Provide the (X, Y) coordinate of the cell's center where the given text is located.  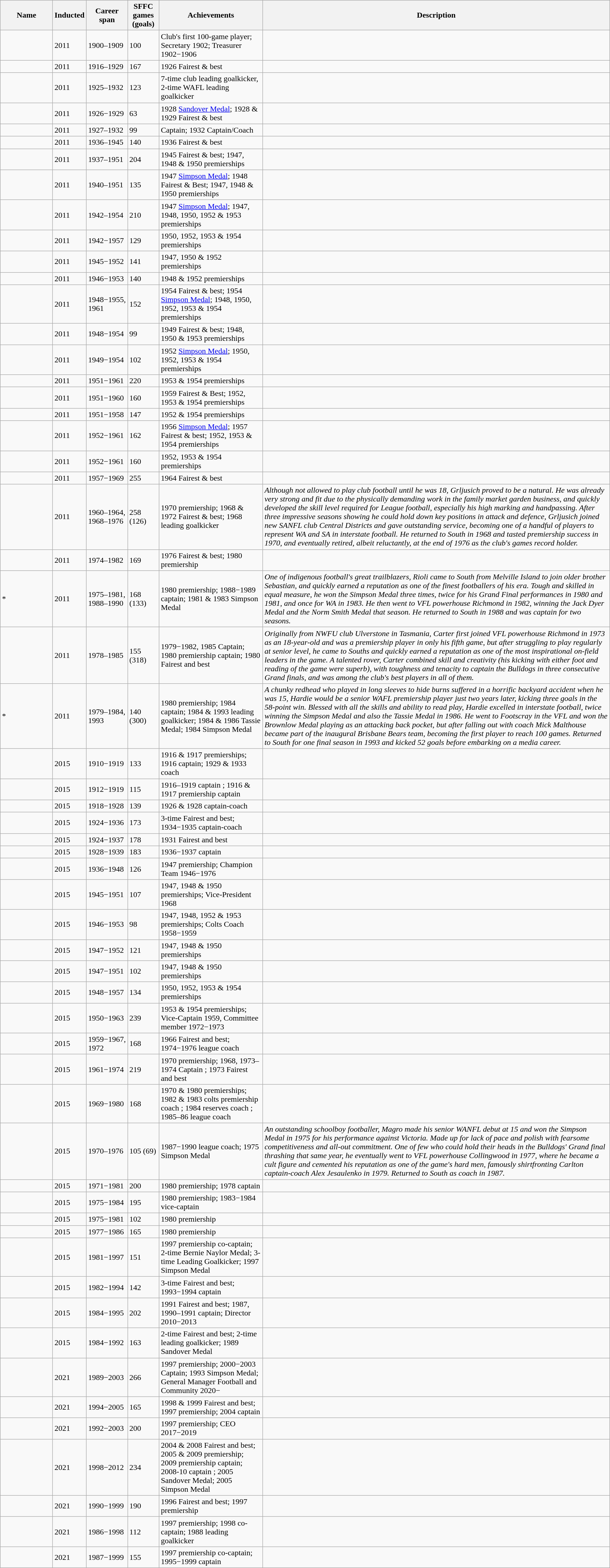
255 (143, 478)
1997 premiership co-captain; 2-time Bernie Naylor Medal; 3-time Leading Goalkicker; 1997 Simpson Medal (211, 1257)
1926 Fairest & best (211, 66)
266 (143, 1377)
1964 Fairest & best (211, 478)
155 (143, 1557)
115 (143, 789)
Captain; 1932 Captain/Coach (211, 130)
234 (143, 1467)
1971−1981 (107, 1186)
1994−2005 (107, 1407)
1970 premiership; 1968 & 1972 Fairest & best; 1968 leading goalkicker (211, 517)
1945−1952 (107, 261)
105 (69) (143, 1151)
1949 Fairest & best; 1948, 1950 & 1953 premierships (211, 334)
1931 Fairest and best (211, 840)
1936–1945 (107, 142)
1947, 1948, 1952 & 1953 premierships; Colts Coach 1958−1959 (211, 924)
Inducted (70, 15)
1900–1909 (107, 45)
1975−1984 (107, 1202)
1996 Fairest and best; 1997 premiership (211, 1506)
3-time Fairest and best; 1934−1935 captain-coach (211, 823)
2004 & 2008 Fairest and best; 2005 & 2009 premiership; 2009 premiership captain; 2008-10 captain ; 2005 Sandover Medal; 2005 Simpson Medal (211, 1467)
139 (143, 806)
1981−1997 (107, 1257)
1953 & 1954 premierships (211, 381)
1936 Fairest & best (211, 142)
1959 Fairest & Best; 1952, 1953 & 1954 premierships (211, 398)
1990−1999 (107, 1506)
1936−1948 (107, 869)
163 (143, 1343)
167 (143, 66)
1992−2003 (107, 1429)
1984−1992 (107, 1343)
1926 & 1928 captain-coach (211, 806)
135 (143, 185)
1926−1929 (107, 113)
1936−1937 captain (211, 852)
1918−1928 (107, 806)
202 (143, 1313)
1997 premiership; CEO 2017−2019 (211, 1429)
1954 Fairest & best; 1954 Simpson Medal; 1948, 1950, 1952, 1953 & 1954 premierships (211, 304)
190 (143, 1506)
129 (143, 240)
1969−1980 (107, 1103)
195 (143, 1202)
1947 Simpson Medal; 1948 Fairest & Best; 1947, 1948 & 1950 premierships (211, 185)
1950−1963 (107, 1018)
173 (143, 823)
1947 premiership; Champion Team 1946−1976 (211, 869)
1986−1998 (107, 1532)
Name (27, 15)
123 (143, 88)
1947−1951 (107, 971)
152 (143, 304)
155 (318) (143, 655)
1948−1957 (107, 993)
168 (133) (143, 599)
1912−1919 (107, 789)
121 (143, 950)
1947−1952 (107, 950)
1928−1939 (107, 852)
1948−1954 (107, 334)
151 (143, 1257)
Achievements (211, 15)
1982−1994 (107, 1287)
112 (143, 1532)
140 (300) (143, 716)
204 (143, 159)
Career span (107, 15)
1977−1986 (107, 1232)
1978–1985 (107, 655)
1951−1961 (107, 381)
1980 premiership; 1984 captain; 1984 & 1993 leading goalkicker; 1984 & 1986 Tassie Medal; 1984 Simpson Medal (211, 716)
1947, 1948 & 1950 premierships; Vice-President 1968 (211, 894)
126 (143, 869)
210 (143, 215)
Club's first 100-game player; Secretary 1902; Treasurer 1902−1906 (211, 45)
1997 premiership co-captain; 1995−1999 captain (211, 1557)
63 (143, 113)
183 (143, 852)
1910−1919 (107, 763)
1948 & 1952 premierships (211, 279)
1942−1957 (107, 240)
1970 premiership; 1968, 1973–1974 Captain ; 1973 Fairest and best (211, 1069)
1966 Fairest and best; 1974−1976 league coach (211, 1043)
1979–1984, 1993 (107, 716)
100 (143, 45)
1961−1974 (107, 1069)
1957−1969 (107, 478)
1949−1954 (107, 360)
1937–1951 (107, 159)
1924−1936 (107, 823)
1989−2003 (107, 1377)
1980 premiership; 1978 captain (211, 1186)
1924−1937 (107, 840)
1970 & 1980 premierships; 1982 & 1983 colts premiership coach ; 1984 reserves coach ; 1985–86 league coach (211, 1103)
Description (436, 15)
1952 & 1954 premierships (211, 414)
1975−1981 (107, 1219)
1984−1995 (107, 1313)
1945−1951 (107, 894)
107 (143, 894)
1952, 1953 & 1954 premierships (211, 461)
1997 premiership; 1998 co-captain; 1988 leading goalkicker (211, 1532)
7-time club leading goalkicker, 2-time WAFL leading goalkicker (211, 88)
1916 & 1917 premierships; 1916 captain; 1929 & 1933 coach (211, 763)
1953 & 1954 premierships; Vice-Captain 1959, Committee member 1972−1973 (211, 1018)
141 (143, 261)
1916–1929 (107, 66)
1945 Fairest & best; 1947, 1948 & 1950 premierships (211, 159)
1970–1976 (107, 1151)
219 (143, 1069)
3-time Fairest and best; 1993−1994 captain (211, 1287)
239 (143, 1018)
1979−1982, 1985 Captain; 1980 premiership captain; 1980 Fairest and best (211, 655)
1947, 1950 & 1952 premierships (211, 261)
1976 Fairest & best; 1980 premiership (211, 560)
1925–1932 (107, 88)
1956 Simpson Medal; 1957 Fairest & best; 1952, 1953 & 1954 premierships (211, 436)
1997 premiership; 2000−2003 Captain; 1993 Simpson Medal; General Manager Football and Community 2020− (211, 1377)
1928 Sandover Medal; 1928 & 1929 Fairest & best (211, 113)
169 (143, 560)
2-time Fairest and best; 2-time leading goalkicker; 1989 Sandover Medal (211, 1343)
1975–1981, 1988–1990 (107, 599)
133 (143, 763)
1940–1951 (107, 185)
1998 & 1999 Fairest and best; 1997 premiership; 2004 captain (211, 1407)
1998−2012 (107, 1467)
1959−1967, 1972 (107, 1043)
1916–1919 captain ; 1916 & 1917 premiership captain (211, 789)
258 (126) (143, 517)
98 (143, 924)
1987−1999 (107, 1557)
1974–1982 (107, 560)
1987−1990 league coach; 1975 Simpson Medal (211, 1151)
1927–1932 (107, 130)
134 (143, 993)
142 (143, 1287)
1991 Fairest and best; 1987, 1990–1991 captain; Director 2010−2013 (211, 1313)
1952 Simpson Medal; 1950, 1952, 1953 & 1954 premierships (211, 360)
1980 premiership; 1983−1984 vice-captain (211, 1202)
1951−1958 (107, 414)
147 (143, 414)
220 (143, 381)
1980 premiership; 1988−1989 captain; 1981 & 1983 Simpson Medal (211, 599)
1948−1955, 1961 (107, 304)
1947 Simpson Medal; 1947, 1948, 1950, 1952 & 1953 premierships (211, 215)
1942–1954 (107, 215)
SFFC games (goals) (143, 15)
162 (143, 436)
1951−1960 (107, 398)
1960–1964, 1968–1976 (107, 517)
178 (143, 840)
